Output the [x, y] coordinate of the center of the cell containing the given text.  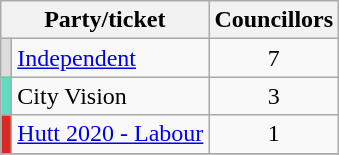
City Vision [110, 96]
7 [274, 58]
Councillors [274, 20]
1 [274, 134]
Party/ticket [105, 20]
Hutt 2020 - Labour [110, 134]
Independent [110, 58]
3 [274, 96]
